Identify which cell holds the provided text, then report its (x, y) central coordinate. 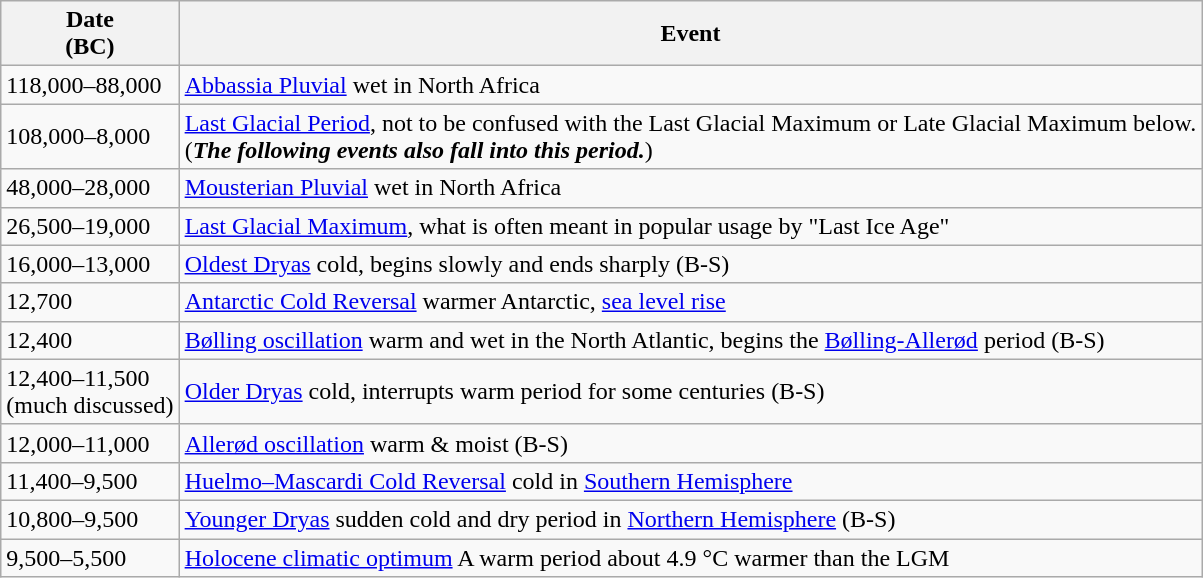
Holocene climatic optimum A warm period about 4.9 °C warmer than the LGM (690, 557)
Younger Dryas sudden cold and dry period in Northern Hemisphere (B-S) (690, 519)
Date(BC) (90, 34)
10,800–9,500 (90, 519)
Bølling oscillation warm and wet in the North Atlantic, begins the Bølling-Allerød period (B-S) (690, 340)
Oldest Dryas cold, begins slowly and ends sharply (B-S) (690, 264)
Allerød oscillation warm & moist (B-S) (690, 443)
26,500–19,000 (90, 226)
12,700 (90, 302)
118,000–88,000 (90, 85)
12,000–11,000 (90, 443)
12,400 (90, 340)
Event (690, 34)
16,000–13,000 (90, 264)
12,400–11,500 (much discussed) (90, 392)
108,000–8,000 (90, 136)
Older Dryas cold, interrupts warm period for some centuries (B-S) (690, 392)
Huelmo–Mascardi Cold Reversal cold in Southern Hemisphere (690, 481)
Last Glacial Maximum, what is often meant in popular usage by "Last Ice Age" (690, 226)
Abbassia Pluvial wet in North Africa (690, 85)
Antarctic Cold Reversal warmer Antarctic, sea level rise (690, 302)
9,500–5,500 (90, 557)
Mousterian Pluvial wet in North Africa (690, 188)
48,000–28,000 (90, 188)
11,400–9,500 (90, 481)
